Pinpoint the cell where the given text exists, returning its (x, y) midpoint coordinate. 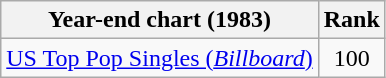
100 (352, 58)
US Top Pop Singles (Billboard) (160, 58)
Year-end chart (1983) (160, 20)
Rank (352, 20)
